Search for the cell housing the specified text and yield its [X, Y] center coordinate. 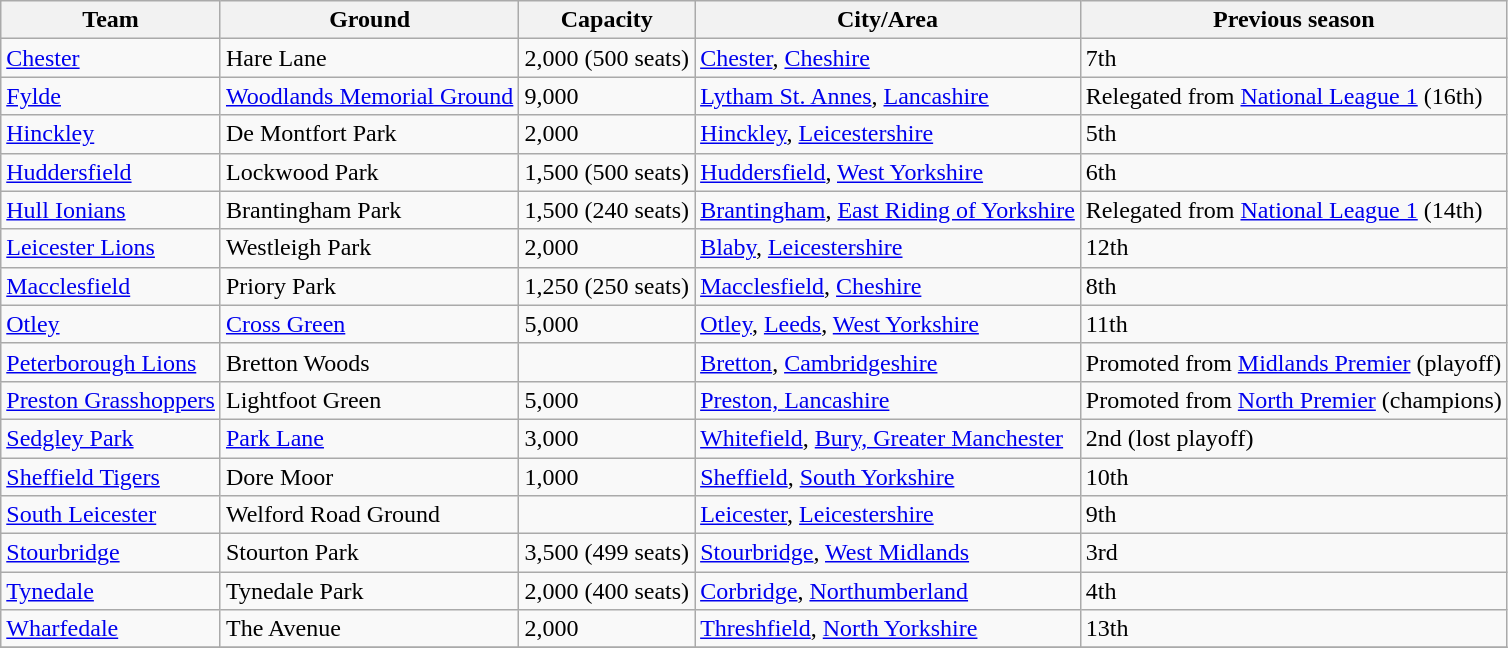
Fylde [111, 96]
Chester, Cheshire [888, 58]
8th [1294, 286]
Sheffield, South Yorkshire [888, 477]
South Leicester [111, 515]
Hinckley [111, 134]
5th [1294, 134]
Leicester, Leicestershire [888, 515]
Macclesfield [111, 286]
Relegated from National League 1 (16th) [1294, 96]
12th [1294, 248]
Leicester Lions [111, 248]
2nd (lost playoff) [1294, 438]
Preston, Lancashire [888, 400]
1,000 [607, 477]
3,000 [607, 438]
Promoted from North Premier (champions) [1294, 400]
De Montfort Park [369, 134]
Otley [111, 324]
2,000 (500 seats) [607, 58]
9,000 [607, 96]
3,500 (499 seats) [607, 553]
Wharfedale [111, 629]
10th [1294, 477]
Cross Green [369, 324]
Preston Grasshoppers [111, 400]
2,000 (400 seats) [607, 591]
9th [1294, 515]
Corbridge, Northumberland [888, 591]
Capacity [607, 20]
Huddersfield, West Yorkshire [888, 172]
1,250 (250 seats) [607, 286]
Lightfoot Green [369, 400]
3rd [1294, 553]
Macclesfield, Cheshire [888, 286]
13th [1294, 629]
Bretton Woods [369, 362]
Sheffield Tigers [111, 477]
4th [1294, 591]
Hinckley, Leicestershire [888, 134]
Relegated from National League 1 (14th) [1294, 210]
Woodlands Memorial Ground [369, 96]
Lockwood Park [369, 172]
Blaby, Leicestershire [888, 248]
1,500 (240 seats) [607, 210]
Team [111, 20]
Previous season [1294, 20]
Sedgley Park [111, 438]
Dore Moor [369, 477]
Lytham St. Annes, Lancashire [888, 96]
Promoted from Midlands Premier (playoff) [1294, 362]
Otley, Leeds, West Yorkshire [888, 324]
Welford Road Ground [369, 515]
Ground [369, 20]
Tynedale Park [369, 591]
Bretton, Cambridgeshire [888, 362]
Stourbridge, West Midlands [888, 553]
Stourbridge [111, 553]
6th [1294, 172]
Brantingham Park [369, 210]
Hull Ionians [111, 210]
Huddersfield [111, 172]
Peterborough Lions [111, 362]
Stourton Park [369, 553]
Park Lane [369, 438]
The Avenue [369, 629]
City/Area [888, 20]
1,500 (500 seats) [607, 172]
Hare Lane [369, 58]
Westleigh Park [369, 248]
11th [1294, 324]
7th [1294, 58]
Brantingham, East Riding of Yorkshire [888, 210]
Priory Park [369, 286]
Whitefield, Bury, Greater Manchester [888, 438]
Chester [111, 58]
Tynedale [111, 591]
Threshfield, North Yorkshire [888, 629]
